From the cell containing the given text, extract its center point as (x, y) coordinate. 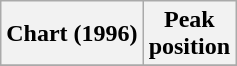
Peakposition (189, 34)
Chart (1996) (72, 34)
